Find where the given text appears and provide that cell's center as [X, Y] coordinate. 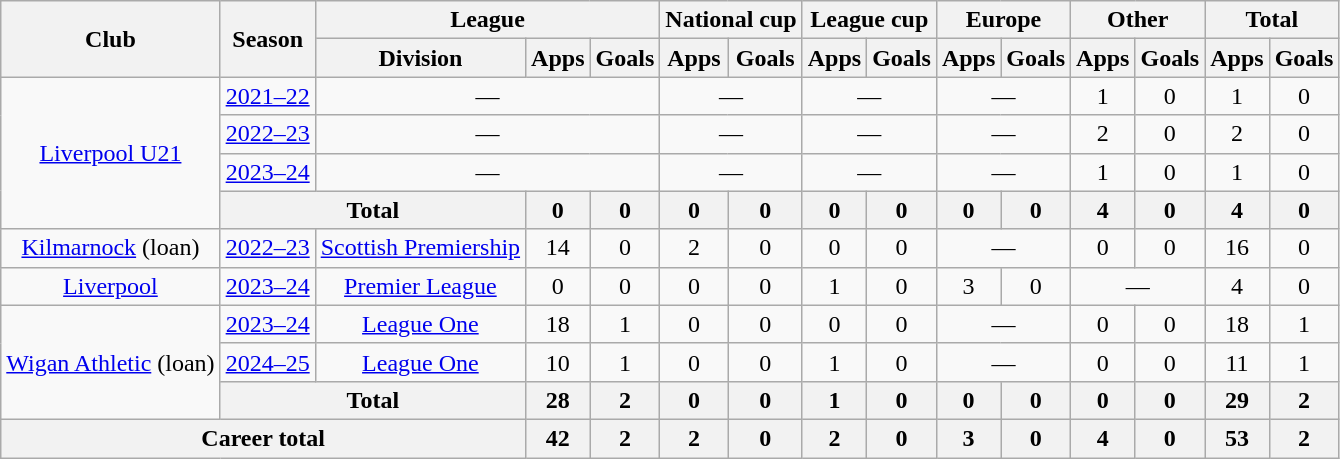
14 [558, 248]
Kilmarnock (loan) [110, 248]
Scottish Premiership [420, 248]
League cup [869, 20]
Premier League [420, 286]
Europe [1003, 20]
42 [558, 438]
10 [558, 362]
National cup [731, 20]
Career total [264, 438]
Other [1138, 20]
Liverpool U21 [110, 153]
2024–25 [268, 362]
Season [268, 39]
League [488, 20]
2021–22 [268, 96]
Wigan Athletic (loan) [110, 362]
11 [1237, 362]
28 [558, 400]
29 [1237, 400]
Division [420, 58]
Club [110, 39]
53 [1237, 438]
16 [1237, 248]
Liverpool [110, 286]
